Return the (X, Y) coordinate for the center point of the cell that contains the specified text.  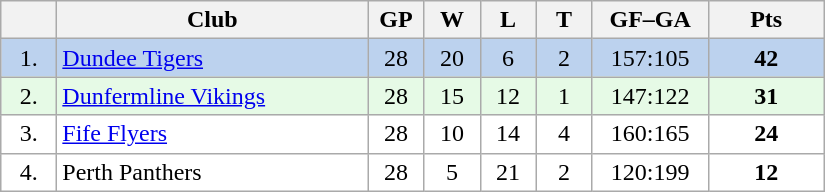
W (452, 20)
Dunfermline Vikings (212, 96)
GP (396, 20)
4. (29, 172)
14 (508, 134)
21 (508, 172)
5 (452, 172)
147:122 (650, 96)
160:165 (650, 134)
6 (508, 58)
157:105 (650, 58)
Club (212, 20)
4 (564, 134)
10 (452, 134)
Dundee Tigers (212, 58)
L (508, 20)
42 (766, 58)
31 (766, 96)
120:199 (650, 172)
T (564, 20)
1. (29, 58)
20 (452, 58)
GF–GA (650, 20)
Perth Panthers (212, 172)
15 (452, 96)
2. (29, 96)
Pts (766, 20)
3. (29, 134)
24 (766, 134)
Fife Flyers (212, 134)
1 (564, 96)
